Search for the cell housing the specified text and yield its [x, y] center coordinate. 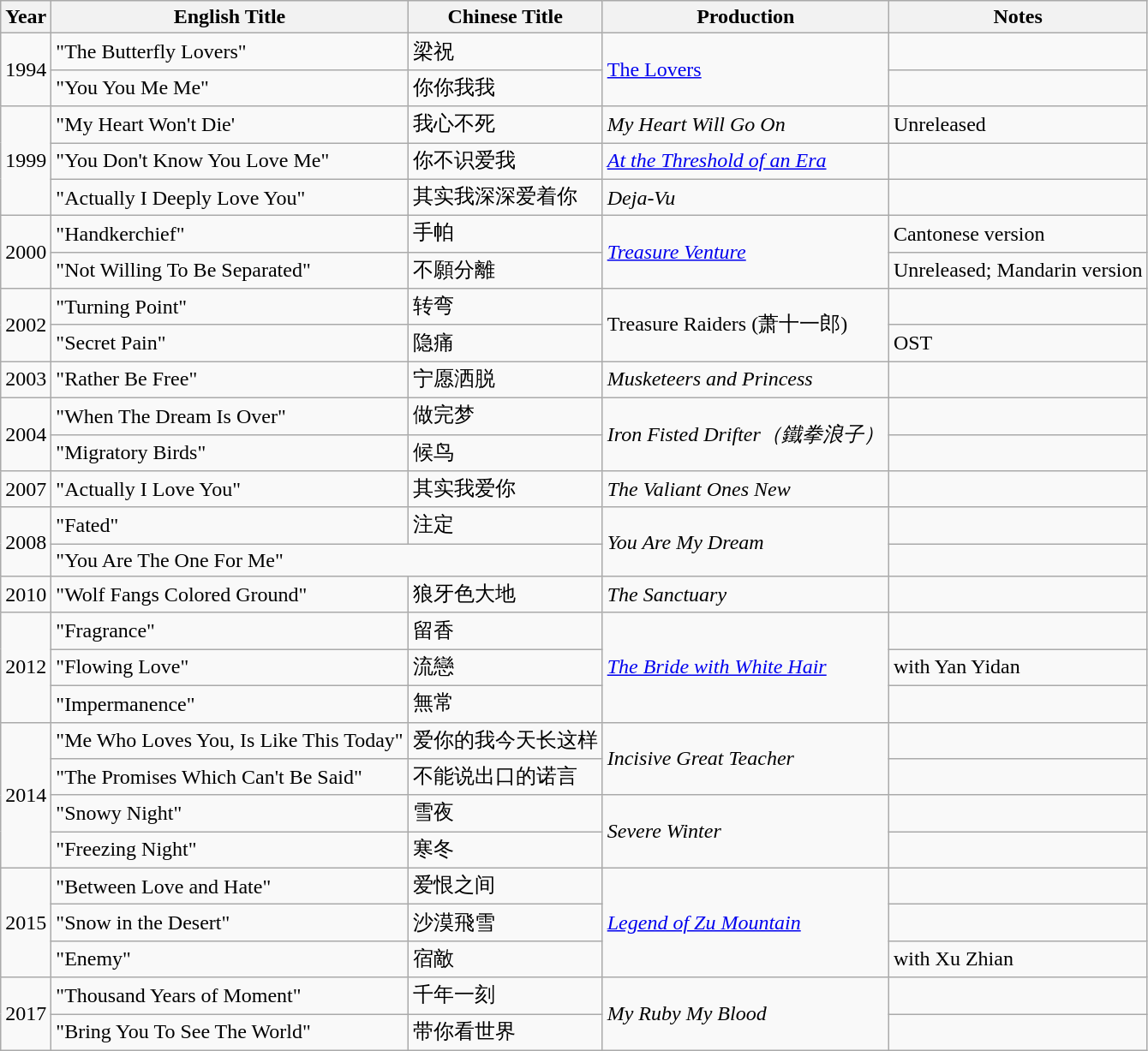
狼牙色大地 [505, 594]
"Actually I Love You" [230, 490]
English Title [230, 17]
with Yan Yidan [1018, 668]
"Impermanence" [230, 704]
無常 [505, 704]
Cantonese version [1018, 235]
2003 [26, 380]
"Rather Be Free" [230, 380]
"The Promises Which Can't Be Said" [230, 778]
"Me Who Loves You, Is Like This Today" [230, 740]
2014 [26, 795]
手帕 [505, 235]
寒冬 [505, 850]
1994 [26, 70]
Chinese Title [505, 17]
My Ruby My Blood [745, 1014]
我心不死 [505, 125]
不能说出口的诺言 [505, 778]
"You You Me Me" [230, 87]
The Bride with White Hair [745, 667]
2004 [26, 433]
with Xu Zhian [1018, 959]
"Turning Point" [230, 307]
Incisive Great Teacher [745, 759]
你你我我 [505, 87]
Iron Fisted Drifter（鐵拳浪子） [745, 433]
At the Threshold of an Era [745, 161]
"Freezing Night" [230, 850]
Musketeers and Princess [745, 380]
不願分離 [505, 271]
"Migratory Birds" [230, 452]
Notes [1018, 17]
宿敵 [505, 959]
候鸟 [505, 452]
"When The Dream Is Over" [230, 416]
"You Don't Know You Love Me" [230, 161]
"You Are The One For Me" [327, 560]
"Snow in the Desert" [230, 923]
"Secret Pain" [230, 343]
留香 [505, 630]
"My Heart Won't Die' [230, 125]
注定 [505, 526]
2010 [26, 594]
千年一刻 [505, 995]
2007 [26, 490]
"Flowing Love" [230, 668]
Treasure Venture [745, 252]
雪夜 [505, 814]
"Enemy" [230, 959]
2002 [26, 325]
"Handkerchief" [230, 235]
1999 [26, 161]
带你看世界 [505, 1033]
You Are My Dream [745, 541]
Severe Winter [745, 831]
2000 [26, 252]
爱恨之间 [505, 886]
Deja-Vu [745, 197]
宁愿洒脱 [505, 380]
Treasure Raiders (萧十一郎) [745, 325]
OST [1018, 343]
爱你的我今天长这样 [505, 740]
Unreleased; Mandarin version [1018, 271]
你不识爱我 [505, 161]
"Snowy Night" [230, 814]
做完梦 [505, 416]
2017 [26, 1014]
隐痛 [505, 343]
流戀 [505, 668]
"Fragrance" [230, 630]
Unreleased [1018, 125]
梁祝 [505, 51]
"Wolf Fangs Colored Ground" [230, 594]
"Bring You To See The World" [230, 1033]
2008 [26, 541]
Year [26, 17]
The Lovers [745, 70]
The Sanctuary [745, 594]
"Thousand Years of Moment" [230, 995]
其实我爱你 [505, 490]
"Between Love and Hate" [230, 886]
"Actually I Deeply Love You" [230, 197]
"Not Willing To Be Separated" [230, 271]
转弯 [505, 307]
其实我深深爱着你 [505, 197]
2015 [26, 923]
My Heart Will Go On [745, 125]
"The Butterfly Lovers" [230, 51]
2012 [26, 667]
Production [745, 17]
"Fated" [230, 526]
The Valiant Ones New [745, 490]
沙漠飛雪 [505, 923]
Legend of Zu Mountain [745, 923]
